Locate the cell with the specified text and output its [x, y] center coordinate. 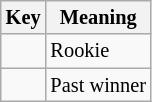
Past winner [98, 85]
Rookie [98, 51]
Meaning [98, 17]
Key [24, 17]
